Extract the (X, Y) coordinate from the center of the cell holding the provided text.  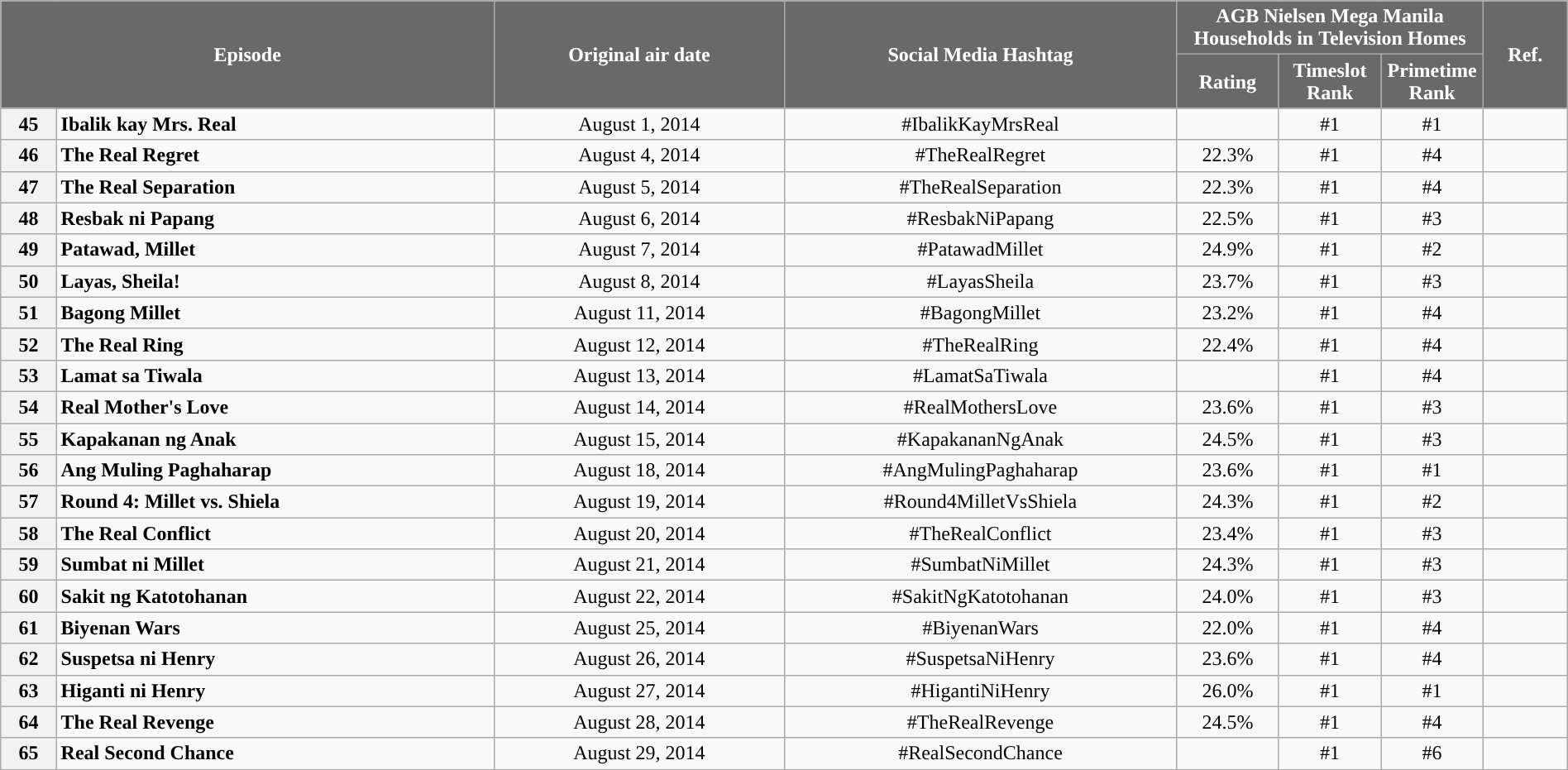
22.5% (1228, 218)
August 7, 2014 (640, 250)
August 15, 2014 (640, 439)
August 27, 2014 (640, 691)
August 20, 2014 (640, 533)
46 (28, 155)
65 (28, 753)
48 (28, 218)
47 (28, 187)
August 5, 2014 (640, 187)
Lamat sa Tiwala (275, 375)
August 25, 2014 (640, 628)
The Real Separation (275, 187)
50 (28, 281)
#LayasSheila (980, 281)
57 (28, 502)
#BiyenanWars (980, 628)
56 (28, 471)
#TheRealConflict (980, 533)
Layas, Sheila! (275, 281)
#KapakananNgAnak (980, 439)
45 (28, 124)
#6 (1432, 753)
Patawad, Millet (275, 250)
53 (28, 375)
26.0% (1228, 691)
51 (28, 313)
#RealSecondChance (980, 753)
#RealMothersLove (980, 407)
#BagongMillet (980, 313)
August 1, 2014 (640, 124)
#SakitNgKatotohanan (980, 596)
Ibalik kay Mrs. Real (275, 124)
#TheRealRing (980, 344)
August 28, 2014 (640, 722)
August 29, 2014 (640, 753)
24.0% (1228, 596)
August 18, 2014 (640, 471)
Sumbat ni Millet (275, 565)
#TheRealRegret (980, 155)
#SumbatNiMillet (980, 565)
August 6, 2014 (640, 218)
62 (28, 659)
#AngMulingPaghaharap (980, 471)
#Round4MilletVsShiela (980, 502)
August 19, 2014 (640, 502)
August 14, 2014 (640, 407)
The Real Ring (275, 344)
22.0% (1228, 628)
Biyenan Wars (275, 628)
23.4% (1228, 533)
58 (28, 533)
#TheRealRevenge (980, 722)
52 (28, 344)
Real Mother's Love (275, 407)
#PatawadMillet (980, 250)
The Real Revenge (275, 722)
#TheRealSeparation (980, 187)
Higanti ni Henry (275, 691)
August 26, 2014 (640, 659)
Kapakanan ng Anak (275, 439)
Timeslot Rank (1330, 81)
Original air date (640, 55)
Ref. (1525, 55)
63 (28, 691)
Episode (248, 55)
Bagong Millet (275, 313)
54 (28, 407)
#HigantiNiHenry (980, 691)
60 (28, 596)
#ResbakNiPapang (980, 218)
Round 4: Millet vs. Shiela (275, 502)
Ang Muling Paghaharap (275, 471)
August 21, 2014 (640, 565)
AGB Nielsen Mega Manila Households in Television Homes (1330, 28)
Suspetsa ni Henry (275, 659)
Social Media Hashtag (980, 55)
#LamatSaTiwala (980, 375)
Resbak ni Papang (275, 218)
August 13, 2014 (640, 375)
Real Second Chance (275, 753)
The Real Conflict (275, 533)
24.9% (1228, 250)
The Real Regret (275, 155)
59 (28, 565)
August 4, 2014 (640, 155)
23.2% (1228, 313)
August 11, 2014 (640, 313)
August 8, 2014 (640, 281)
61 (28, 628)
55 (28, 439)
August 12, 2014 (640, 344)
Rating (1228, 81)
August 22, 2014 (640, 596)
22.4% (1228, 344)
Primetime Rank (1432, 81)
23.7% (1228, 281)
#SuspetsaNiHenry (980, 659)
Sakit ng Katotohanan (275, 596)
#IbalikKayMrsReal (980, 124)
49 (28, 250)
64 (28, 722)
